Determine the [x, y] coordinate at the center of the cell enclosing the given text.  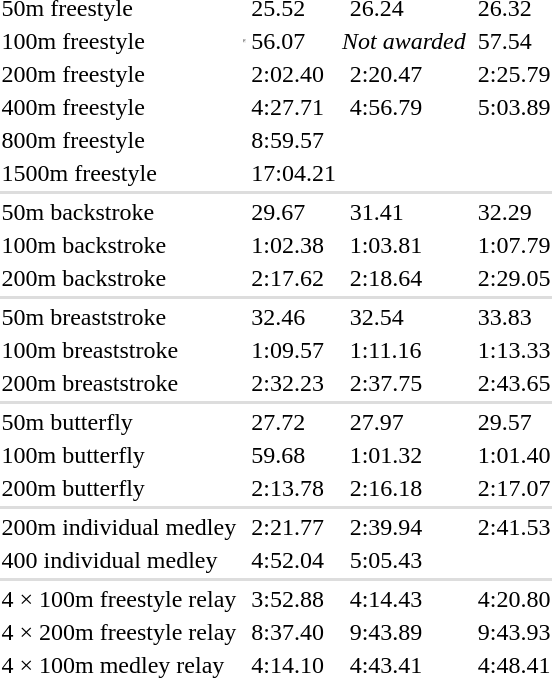
1:13.33 [514, 350]
9:43.89 [408, 632]
31.41 [408, 212]
4:14.43 [408, 599]
400 individual medley [119, 560]
2:21.77 [294, 527]
800m freestyle [119, 140]
1500m freestyle [119, 173]
27.97 [408, 422]
8:37.40 [294, 632]
2:43.65 [514, 383]
29.67 [294, 212]
2:18.64 [408, 278]
400m freestyle [119, 107]
59.68 [294, 455]
5:05.43 [408, 560]
2:32.23 [294, 383]
29.57 [514, 422]
1:11.16 [408, 350]
2:02.40 [294, 74]
50m butterfly [119, 422]
1:02.38 [294, 245]
200m butterfly [119, 488]
33.83 [514, 317]
200m backstroke [119, 278]
1:01.40 [514, 455]
100m freestyle [119, 41]
1:01.32 [408, 455]
Not awarded [404, 41]
50m backstroke [119, 212]
4 × 100m freestyle relay [119, 599]
2:29.05 [514, 278]
17:04.21 [294, 173]
32.54 [408, 317]
200m breaststroke [119, 383]
27.72 [294, 422]
1:09.57 [294, 350]
4 × 200m freestyle relay [119, 632]
100m butterfly [119, 455]
2:41.53 [514, 527]
2:37.75 [408, 383]
4:27.71 [294, 107]
100m backstroke [119, 245]
100m breaststroke [119, 350]
2:17.07 [514, 488]
2:39.94 [408, 527]
200m individual medley [119, 527]
1:07.79 [514, 245]
56.07 [294, 41]
3:52.88 [294, 599]
2:17.62 [294, 278]
57.54 [514, 41]
50m breaststroke [119, 317]
1:03.81 [408, 245]
4:20.80 [514, 599]
32.46 [294, 317]
2:25.79 [514, 74]
8:59.57 [294, 140]
4:56.79 [408, 107]
4:52.04 [294, 560]
9:43.93 [514, 632]
5:03.89 [514, 107]
200m freestyle [119, 74]
2:16.18 [408, 488]
2:13.78 [294, 488]
32.29 [514, 212]
2:20.47 [408, 74]
